Identify which cell holds the provided text, then report its [x, y] central coordinate. 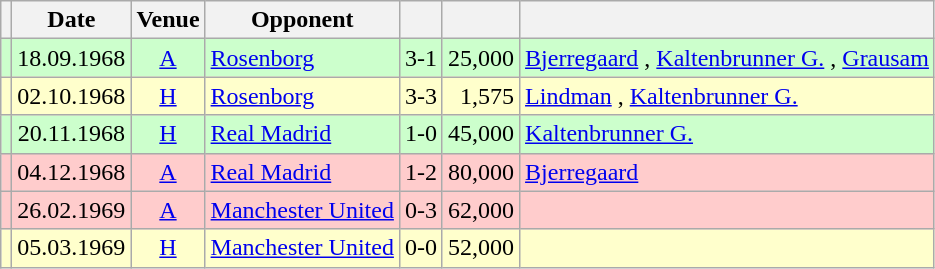
0-3 [420, 210]
25,000 [480, 58]
1,575 [480, 96]
05.03.1969 [72, 248]
02.10.1968 [72, 96]
1-2 [420, 172]
Bjerregaard , Kaltenbrunner G. , Grausam [728, 58]
18.09.1968 [72, 58]
1-0 [420, 134]
3-1 [420, 58]
26.02.1969 [72, 210]
Date [72, 20]
20.11.1968 [72, 134]
Lindman , Kaltenbrunner G. [728, 96]
04.12.1968 [72, 172]
52,000 [480, 248]
0-0 [420, 248]
Venue [168, 20]
3-3 [420, 96]
Kaltenbrunner G. [728, 134]
62,000 [480, 210]
80,000 [480, 172]
Opponent [302, 20]
45,000 [480, 134]
Bjerregaard [728, 172]
